Capture the cell that displays the provided text and extract its (x, y) central coordinate. 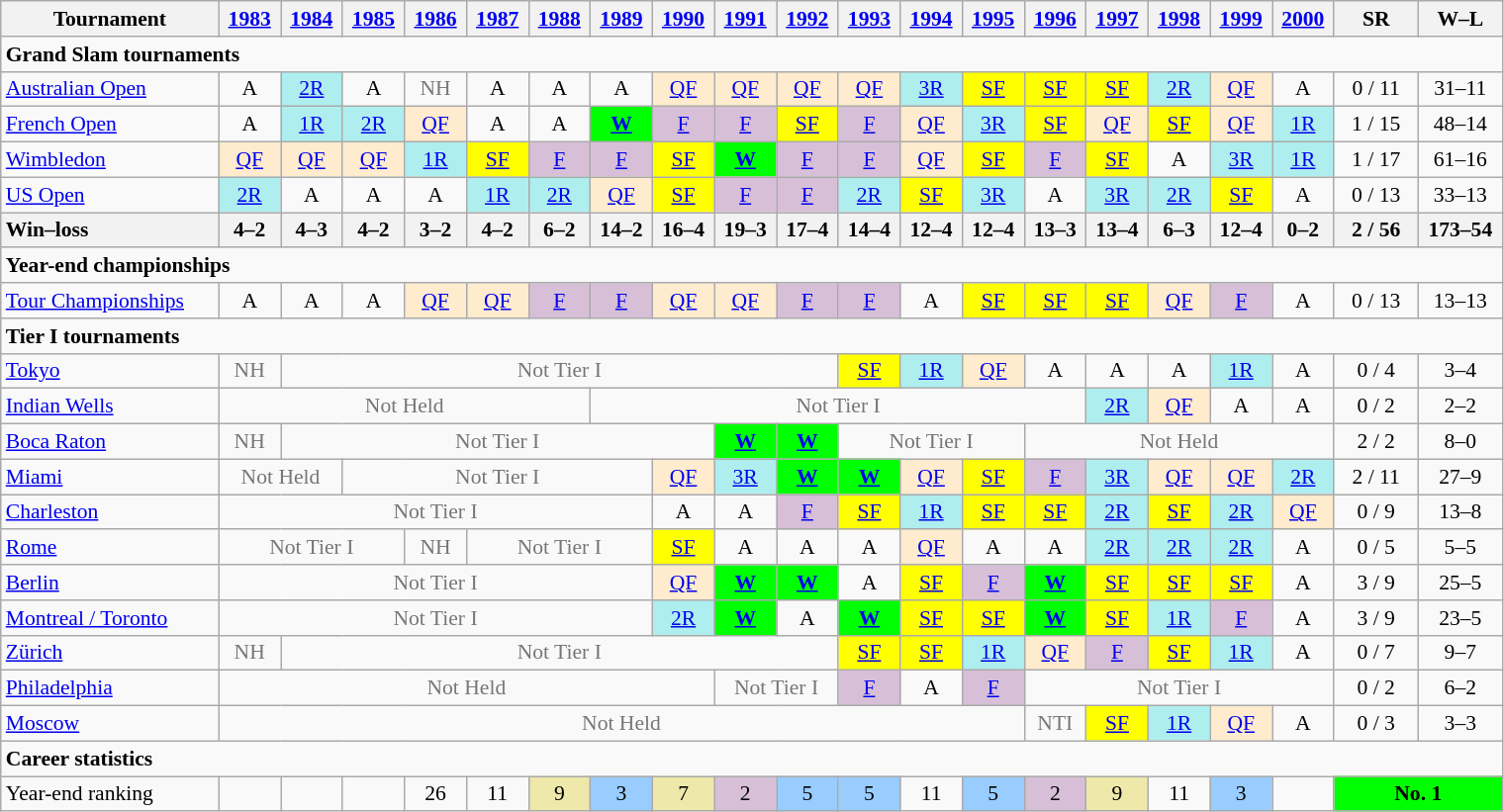
0–2 (1304, 230)
0 / 3 (1375, 724)
2 / 11 (1375, 477)
31–11 (1460, 89)
Zürich (110, 653)
French Open (110, 125)
Miami (110, 477)
Year-end championships (752, 266)
19–3 (746, 230)
0 / 4 (1375, 371)
Boca Raton (110, 442)
0 / 5 (1375, 548)
13–13 (1460, 301)
14–2 (621, 230)
Year-end ranking (110, 794)
1988 (560, 19)
9–7 (1460, 653)
Wimbledon (110, 160)
Montreal / Toronto (110, 618)
14–4 (869, 230)
W–L (1460, 19)
26 (435, 794)
4–3 (313, 230)
33–13 (1460, 195)
Charleston (110, 512)
1993 (869, 19)
Berlin (110, 583)
17–4 (807, 230)
3–3 (1460, 724)
0 / 9 (1375, 512)
1986 (435, 19)
3–4 (1460, 371)
16–4 (683, 230)
Win–loss (110, 230)
Grand Slam tournaments (752, 54)
2 / 56 (1375, 230)
Tokyo (110, 371)
173–54 (1460, 230)
1989 (621, 19)
1998 (1179, 19)
1996 (1055, 19)
1997 (1118, 19)
Indian Wells (110, 406)
1995 (993, 19)
Rome (110, 548)
1987 (497, 19)
1990 (683, 19)
Tournament (110, 19)
23–5 (1460, 618)
Tour Championships (110, 301)
NTI (1055, 724)
61–16 (1460, 160)
1994 (932, 19)
27–9 (1460, 477)
1983 (249, 19)
8–0 (1460, 442)
2–2 (1460, 406)
25–5 (1460, 583)
1991 (746, 19)
13–3 (1055, 230)
Philadelphia (110, 688)
1 / 17 (1375, 160)
48–14 (1460, 125)
1 / 15 (1375, 125)
6–3 (1179, 230)
1985 (374, 19)
Tier I tournaments (752, 336)
0 / 11 (1375, 89)
US Open (110, 195)
3–2 (435, 230)
2000 (1304, 19)
1984 (313, 19)
13–8 (1460, 512)
SR (1375, 19)
1992 (807, 19)
Moscow (110, 724)
2 / 2 (1375, 442)
No. 1 (1418, 794)
13–4 (1118, 230)
5–5 (1460, 548)
0 / 7 (1375, 653)
7 (683, 794)
1999 (1241, 19)
Career statistics (752, 759)
Australian Open (110, 89)
